Determine the (x, y) coordinate at the center of the cell enclosing the given text.  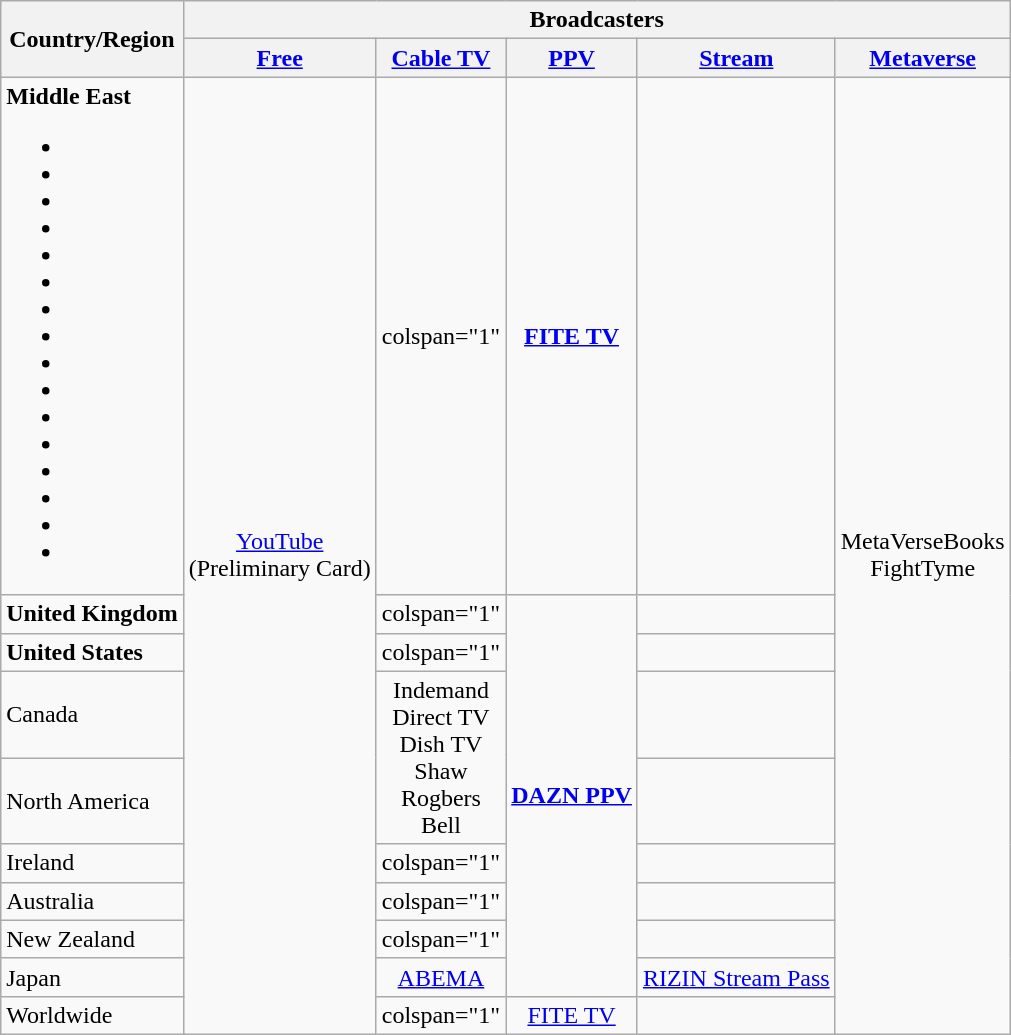
Canada (92, 714)
Free (280, 58)
PPV (572, 58)
Middle East (92, 336)
United Kingdom (92, 614)
DAZN PPV (572, 796)
Ireland (92, 863)
Broadcasters (596, 20)
Country/Region (92, 39)
ABEMA (441, 977)
RIZIN Stream Pass (736, 977)
New Zealand (92, 939)
MetaVerseBooks FightTyme (922, 556)
Australia (92, 901)
Japan (92, 977)
Cable TV (441, 58)
Indemand Direct TV Dish TV Shaw Rogbers Bell (441, 758)
Stream (736, 58)
YouTube (Preliminary Card) (280, 556)
North America (92, 802)
Metaverse (922, 58)
Worldwide (92, 1015)
United States (92, 652)
